Extract the [x, y] coordinate from the center of the cell holding the provided text.  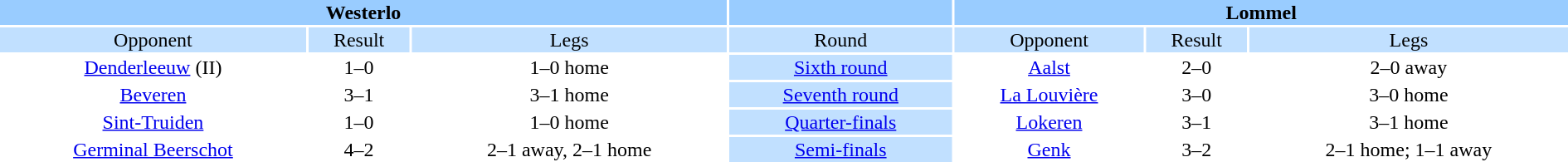
2–0 [1196, 67]
Sixth round [840, 67]
3–0 [1196, 95]
Seventh round [840, 95]
Westerlo [363, 12]
Beveren [153, 95]
4–2 [358, 150]
Sint-Truiden [153, 122]
2–0 away [1409, 67]
La Louvière [1049, 95]
3–2 [1196, 150]
Denderleeuw (II) [153, 67]
3–0 home [1409, 95]
2–1 away, 2–1 home [569, 150]
2–1 home; 1–1 away [1409, 150]
Germinal Beerschot [153, 150]
Lommel [1261, 12]
Lokeren [1049, 122]
Round [840, 40]
Aalst [1049, 67]
Quarter-finals [840, 122]
Semi-finals [840, 150]
Genk [1049, 150]
